Capture the cell that displays the provided text and extract its [X, Y] central coordinate. 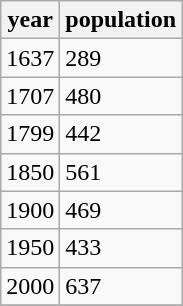
1799 [30, 134]
1850 [30, 172]
469 [121, 210]
442 [121, 134]
2000 [30, 286]
1900 [30, 210]
480 [121, 96]
1707 [30, 96]
population [121, 20]
433 [121, 248]
289 [121, 58]
1637 [30, 58]
year [30, 20]
561 [121, 172]
1950 [30, 248]
637 [121, 286]
